Extract the [X, Y] coordinate from the center of the cell holding the provided text.  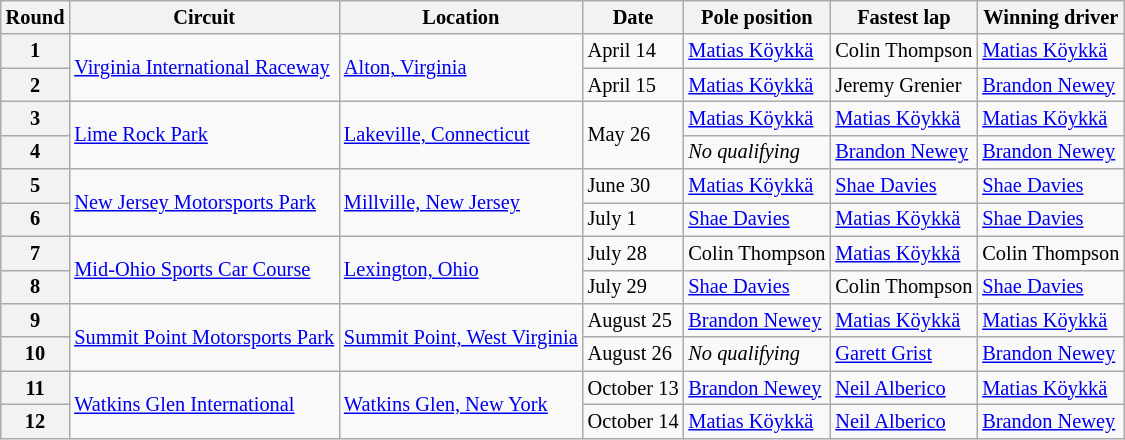
April 15 [634, 85]
Location [461, 17]
Watkins Glen, New York [461, 404]
July 1 [634, 219]
August 25 [634, 320]
Millville, New Jersey [461, 202]
11 [36, 388]
Lime Rock Park [204, 134]
12 [36, 421]
5 [36, 186]
May 26 [634, 134]
Garett Grist [904, 354]
April 14 [634, 51]
Round [36, 17]
Fastest lap [904, 17]
Summit Point Motorsports Park [204, 336]
July 28 [634, 253]
Virginia International Raceway [204, 68]
June 30 [634, 186]
Date [634, 17]
9 [36, 320]
8 [36, 287]
6 [36, 219]
2 [36, 85]
7 [36, 253]
Watkins Glen International [204, 404]
1 [36, 51]
3 [36, 118]
Jeremy Grenier [904, 85]
10 [36, 354]
Pole position [756, 17]
Circuit [204, 17]
New Jersey Motorsports Park [204, 202]
October 13 [634, 388]
Summit Point, West Virginia [461, 336]
October 14 [634, 421]
July 29 [634, 287]
4 [36, 152]
Alton, Virginia [461, 68]
Mid-Ohio Sports Car Course [204, 270]
Winning driver [1050, 17]
Lakeville, Connecticut [461, 134]
Lexington, Ohio [461, 270]
August 26 [634, 354]
